Capture the cell that displays the provided text and extract its (X, Y) central coordinate. 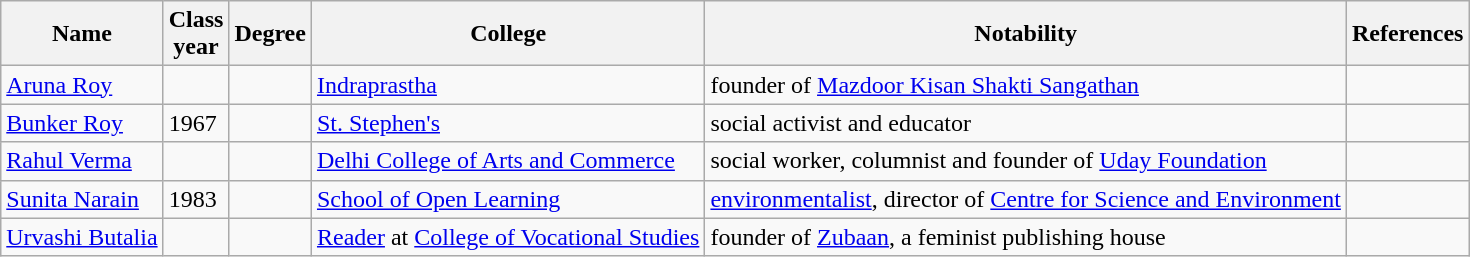
Delhi College of Arts and Commerce (508, 161)
Urvashi Butalia (82, 237)
social activist and educator (1026, 123)
environmentalist, director of Centre for Science and Environment (1026, 199)
School of Open Learning (508, 199)
Indraprastha (508, 85)
Sunita Narain (82, 199)
1983 (196, 199)
founder of Zubaan, a feminist publishing house (1026, 237)
Reader at College of Vocational Studies (508, 237)
Name (82, 34)
Notability (1026, 34)
founder of Mazdoor Kisan Shakti Sangathan (1026, 85)
References (1408, 34)
Aruna Roy (82, 85)
1967 (196, 123)
Classyear (196, 34)
Rahul Verma (82, 161)
College (508, 34)
Bunker Roy (82, 123)
St. Stephen's (508, 123)
social worker, columnist and founder of Uday Foundation (1026, 161)
Degree (270, 34)
